Find where the given text appears and provide that cell's center as [X, Y] coordinate. 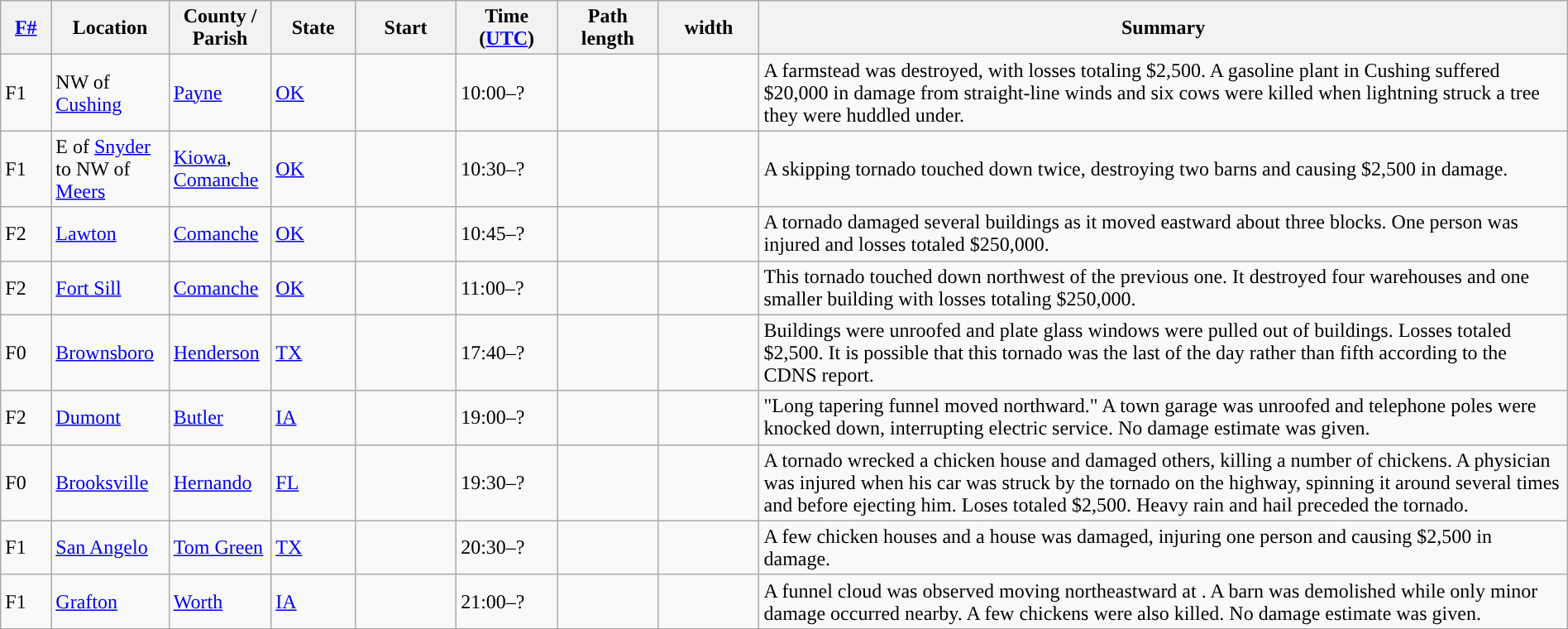
Dumont [110, 417]
19:30–? [507, 483]
Kiowa, Comanche [220, 169]
10:30–? [507, 169]
21:00–? [507, 601]
Time (UTC) [507, 28]
Lawton [110, 233]
Brooksville [110, 483]
San Angelo [110, 548]
20:30–? [507, 548]
State [313, 28]
Summary [1163, 28]
10:45–? [507, 233]
A tornado damaged several buildings as it moved eastward about three blocks. One person was injured and losses totaled $250,000. [1163, 233]
Start [406, 28]
A few chicken houses and a house was damaged, injuring one person and causing $2,500 in damage. [1163, 548]
Grafton [110, 601]
Path length [608, 28]
A skipping tornado touched down twice, destroying two barns and causing $2,500 in damage. [1163, 169]
Hernando [220, 483]
17:40–? [507, 353]
County / Parish [220, 28]
Worth [220, 601]
19:00–? [507, 417]
10:00–? [507, 93]
FL [313, 483]
Butler [220, 417]
E of Snyder to NW of Meers [110, 169]
Payne [220, 93]
Fort Sill [110, 288]
Tom Green [220, 548]
11:00–? [507, 288]
F# [26, 28]
Location [110, 28]
This tornado touched down northwest of the previous one. It destroyed four warehouses and one smaller building with losses totaling $250,000. [1163, 288]
width [709, 28]
Henderson [220, 353]
NW of Cushing [110, 93]
Brownsboro [110, 353]
